Scan for the cell matching the given text and deliver its (X, Y) coordinate at center. 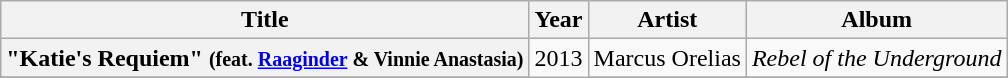
Album (876, 20)
Year (558, 20)
Artist (667, 20)
Rebel of the Underground (876, 58)
Marcus Orelias (667, 58)
2013 (558, 58)
"Katie's Requiem" (feat. Raaginder & Vinnie Anastasia) (265, 58)
Title (265, 20)
